Return the (x, y) coordinate for the center point of the cell that contains the specified text.  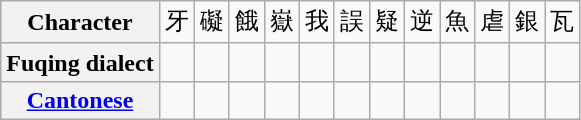
疑 (388, 22)
虐 (492, 22)
牙 (176, 22)
Fuqing dialect (80, 62)
銀 (528, 22)
Character (80, 22)
Cantonese (80, 100)
瓦 (562, 22)
誤 (352, 22)
逆 (422, 22)
餓 (246, 22)
嶽 (282, 22)
魚 (458, 22)
我 (316, 22)
礙 (212, 22)
